Locate the cell with the specified text and output its (x, y) center coordinate. 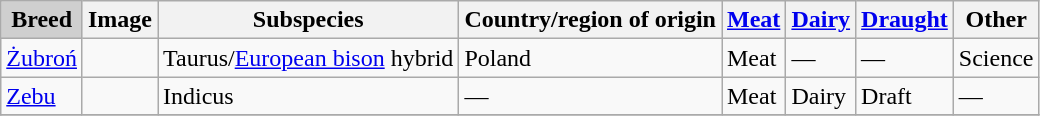
Żubroń (42, 58)
Image (120, 20)
Draft (905, 96)
Breed (42, 20)
Indicus (308, 96)
Science (996, 58)
Other (996, 20)
Zebu (42, 96)
Draught (905, 20)
Taurus/European bison hybrid (308, 58)
Poland (590, 58)
Subspecies (308, 20)
Country/region of origin (590, 20)
